Return [X, Y] of the center of cell containing provided text 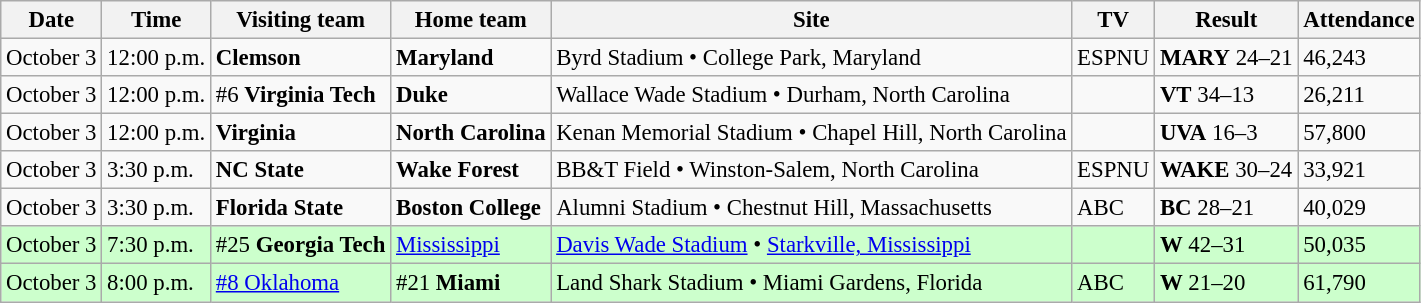
Maryland [471, 58]
Site [812, 20]
BC 28–21 [1226, 208]
Attendance [1359, 20]
Clemson [301, 58]
Florida State [301, 208]
#25 Georgia Tech [301, 245]
33,921 [1359, 170]
Davis Wade Stadium • Starkville, Mississippi [812, 245]
26,211 [1359, 95]
W 42–31 [1226, 245]
Boston College [471, 208]
BB&T Field • Winston-Salem, North Carolina [812, 170]
MARY 24–21 [1226, 58]
NC State [301, 170]
Kenan Memorial Stadium • Chapel Hill, North Carolina [812, 133]
7:30 p.m. [156, 245]
46,243 [1359, 58]
50,035 [1359, 245]
Date [52, 20]
Land Shark Stadium • Miami Gardens, Florida [812, 283]
Visiting team [301, 20]
W 21–20 [1226, 283]
57,800 [1359, 133]
Wallace Wade Stadium • Durham, North Carolina [812, 95]
TV [1114, 20]
#21 Miami [471, 283]
WAKE 30–24 [1226, 170]
8:00 p.m. [156, 283]
UVA 16–3 [1226, 133]
Duke [471, 95]
Home team [471, 20]
40,029 [1359, 208]
Alumni Stadium • Chestnut Hill, Massachusetts [812, 208]
North Carolina [471, 133]
61,790 [1359, 283]
Time [156, 20]
#6 Virginia Tech [301, 95]
#8 Oklahoma [301, 283]
Byrd Stadium • College Park, Maryland [812, 58]
VT 34–13 [1226, 95]
Virginia [301, 133]
Mississippi [471, 245]
Result [1226, 20]
Wake Forest [471, 170]
